Detect which cell encompasses the target text, then output its (x, y) center coordinate. 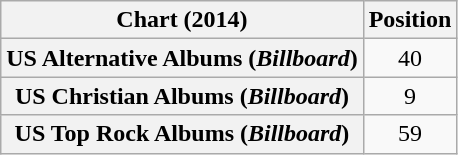
Position (410, 20)
US Alternative Albums (Billboard) (182, 58)
Chart (2014) (182, 20)
40 (410, 58)
US Top Rock Albums (Billboard) (182, 134)
US Christian Albums (Billboard) (182, 96)
59 (410, 134)
9 (410, 96)
